Detect which cell encompasses the target text, then output its (X, Y) center coordinate. 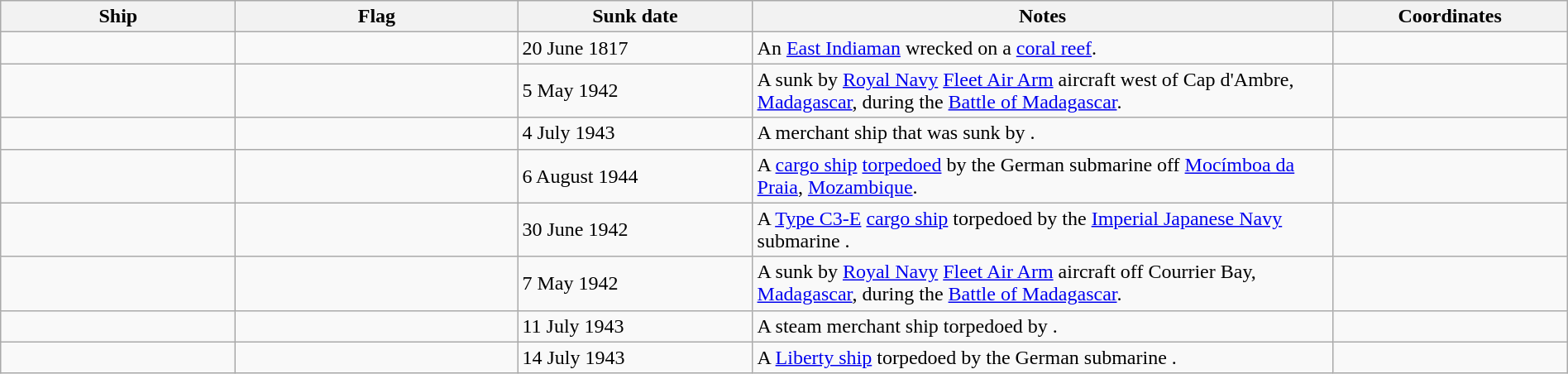
A Type C3-E cargo ship torpedoed by the Imperial Japanese Navy submarine . (1042, 230)
5 May 1942 (635, 91)
A sunk by Royal Navy Fleet Air Arm aircraft off Courrier Bay, Madagascar, during the Battle of Madagascar. (1042, 283)
11 July 1943 (635, 326)
Flag (377, 17)
4 July 1943 (635, 133)
Ship (118, 17)
A Liberty ship torpedoed by the German submarine . (1042, 357)
30 June 1942 (635, 230)
A steam merchant ship torpedoed by . (1042, 326)
A sunk by Royal Navy Fleet Air Arm aircraft west of Cap d'Ambre, Madagascar, during the Battle of Madagascar. (1042, 91)
A merchant ship that was sunk by . (1042, 133)
6 August 1944 (635, 175)
14 July 1943 (635, 357)
Sunk date (635, 17)
Coordinates (1450, 17)
An East Indiaman wrecked on a coral reef. (1042, 48)
20 June 1817 (635, 48)
A cargo ship torpedoed by the German submarine off Mocímboa da Praia, Mozambique. (1042, 175)
7 May 1942 (635, 283)
Notes (1042, 17)
